For the text-containing cell, return its midpoint in [x, y] coordinate format. 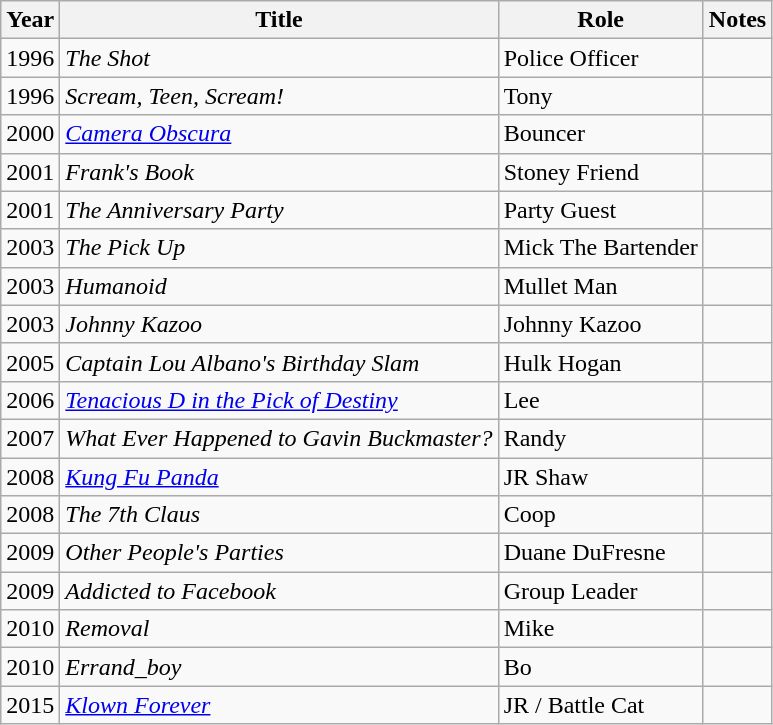
Duane DuFresne [600, 553]
JR / Battle Cat [600, 705]
The Shot [279, 58]
2005 [30, 362]
Hulk Hogan [600, 362]
Mick The Bartender [600, 248]
Humanoid [279, 286]
The Anniversary Party [279, 210]
The 7th Claus [279, 515]
JR Shaw [600, 477]
Addicted to Facebook [279, 591]
Camera Obscura [279, 134]
Scream, Teen, Scream! [279, 96]
Captain Lou Albano's Birthday Slam [279, 362]
Bo [600, 667]
Notes [737, 20]
Other People's Parties [279, 553]
Kung Fu Panda [279, 477]
Title [279, 20]
2015 [30, 705]
Group Leader [600, 591]
Frank's Book [279, 172]
Randy [600, 438]
Year [30, 20]
2006 [30, 400]
What Ever Happened to Gavin Buckmaster? [279, 438]
Police Officer [600, 58]
Mike [600, 629]
Tenacious D in the Pick of Destiny [279, 400]
Klown Forever [279, 705]
Bouncer [600, 134]
Lee [600, 400]
The Pick Up [279, 248]
Mullet Man [600, 286]
2000 [30, 134]
Errand_boy [279, 667]
Coop [600, 515]
Party Guest [600, 210]
2007 [30, 438]
Role [600, 20]
Removal [279, 629]
Tony [600, 96]
Stoney Friend [600, 172]
